Capture the cell that displays the provided text and extract its [x, y] central coordinate. 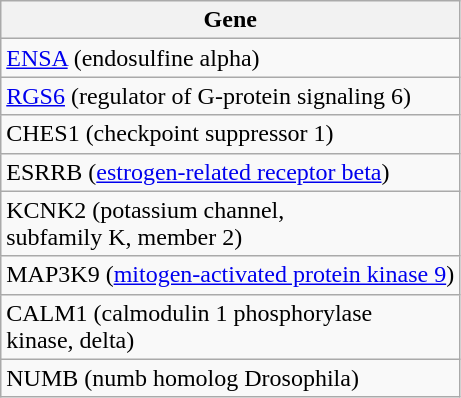
Gene [230, 20]
ESRRB (estrogen-related receptor beta) [230, 172]
CALM1 (calmodulin 1 phosphorylasekinase, delta) [230, 326]
CHES1 (checkpoint suppressor 1) [230, 134]
NUMB (numb homolog Drosophila) [230, 378]
RGS6 (regulator of G-protein signaling 6) [230, 96]
ENSA (endosulfine alpha) [230, 58]
MAP3K9 (mitogen-activated protein kinase 9) [230, 275]
KCNK2 (potassium channel,subfamily K, member 2) [230, 224]
